Search for the cell housing the specified text and yield its [x, y] center coordinate. 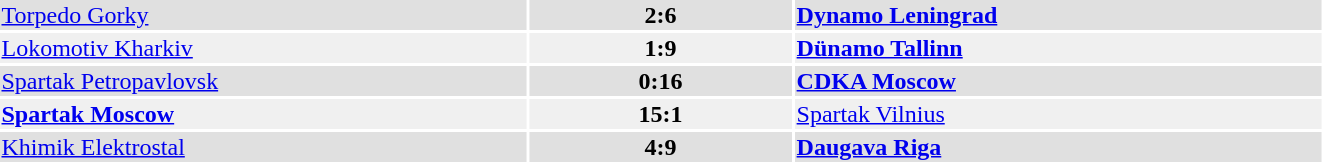
0:16 [660, 81]
Dünamo Tallinn [1058, 48]
Khimik Elektrostal [263, 147]
Daugava Riga [1058, 147]
Spartak Petropavlovsk [263, 81]
CDKA Moscow [1058, 81]
2:6 [660, 15]
15:1 [660, 114]
Dynamo Leningrad [1058, 15]
Spartak Moscow [263, 114]
1:9 [660, 48]
Spartak Vilnius [1058, 114]
Lokomotiv Kharkiv [263, 48]
Torpedo Gorky [263, 15]
4:9 [660, 147]
